Identify which cell holds the provided text, then report its (X, Y) central coordinate. 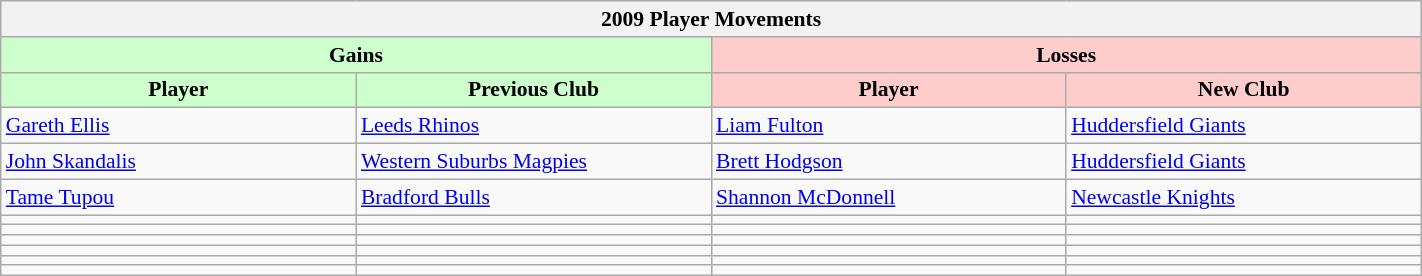
Leeds Rhinos (534, 126)
Bradford Bulls (534, 197)
Losses (1066, 55)
Tame Tupou (178, 197)
New Club (1244, 90)
Previous Club (534, 90)
2009 Player Movements (711, 19)
Gains (356, 55)
Western Suburbs Magpies (534, 162)
Liam Fulton (888, 126)
Newcastle Knights (1244, 197)
Shannon McDonnell (888, 197)
Brett Hodgson (888, 162)
Gareth Ellis (178, 126)
John Skandalis (178, 162)
